Extract the (x, y) coordinate from the center of the cell holding the provided text.  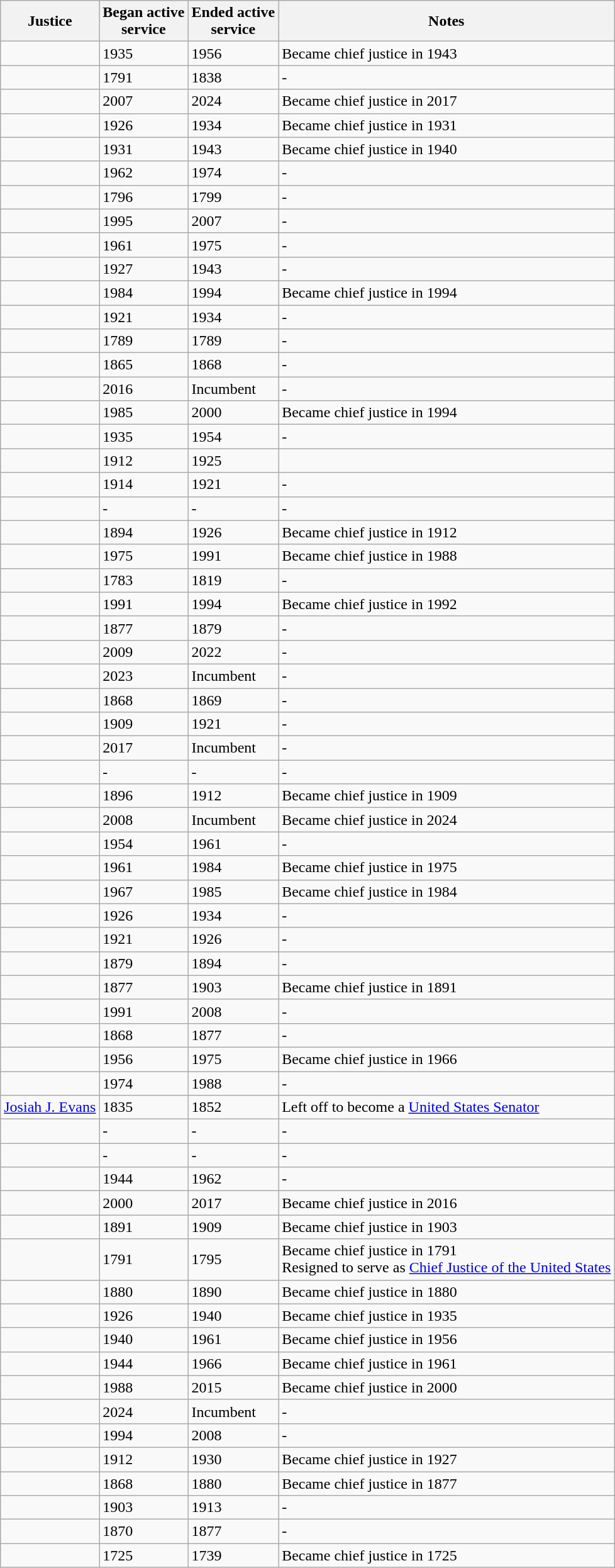
1865 (143, 365)
1795 (233, 1260)
1966 (233, 1364)
1725 (143, 1555)
Became chief justice in 1966 (446, 1059)
Became chief justice in 1909 (446, 796)
Became chief justice in 1975 (446, 868)
1925 (233, 461)
1913 (233, 1508)
1931 (143, 149)
2022 (233, 652)
1852 (233, 1107)
Became chief justice in 1880 (446, 1292)
Became chief justice in 1984 (446, 892)
Ended activeservice (233, 21)
Became chief justice in 2016 (446, 1203)
Became chief justice in 1943 (446, 53)
1914 (143, 484)
1869 (233, 700)
2009 (143, 652)
Began activeservice (143, 21)
1783 (143, 580)
Became chief justice in 1912 (446, 532)
1927 (143, 269)
1799 (233, 197)
1870 (143, 1532)
Became chief justice in 1891 (446, 987)
Became chief justice in 1940 (446, 149)
1995 (143, 221)
Became chief justice in 1935 (446, 1316)
Notes (446, 21)
Became chief justice in 1992 (446, 604)
1835 (143, 1107)
Became chief justice in 1903 (446, 1227)
2015 (233, 1387)
1890 (233, 1292)
1796 (143, 197)
1838 (233, 77)
Became chief justice in 1988 (446, 556)
2023 (143, 676)
Josiah J. Evans (50, 1107)
Left off to become a United States Senator (446, 1107)
Became chief justice in 1927 (446, 1459)
1967 (143, 892)
Became chief justice in 2000 (446, 1387)
Became chief justice in 1961 (446, 1364)
Became chief justice in 1791Resigned to serve as Chief Justice of the United States (446, 1260)
Became chief justice in 1877 (446, 1483)
2016 (143, 389)
1896 (143, 796)
Became chief justice in 2024 (446, 820)
1739 (233, 1555)
1819 (233, 580)
Became chief justice in 2017 (446, 101)
1930 (233, 1459)
Became chief justice in 1725 (446, 1555)
Justice (50, 21)
Became chief justice in 1931 (446, 125)
Became chief justice in 1956 (446, 1340)
1891 (143, 1227)
